From the cell containing the given text, extract its center point as [X, Y] coordinate. 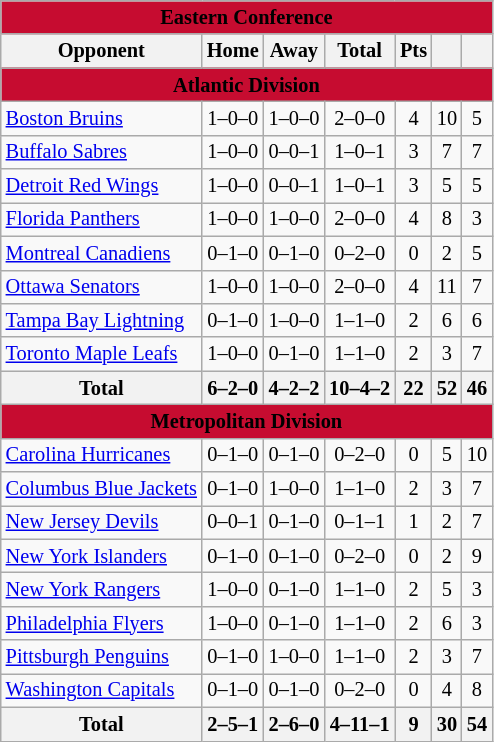
Buffalo Sabres [102, 152]
1 [414, 522]
Eastern Conference [246, 17]
Ottawa Senators [102, 287]
Montreal Canadiens [102, 253]
11 [447, 287]
4–11–1 [360, 724]
2–5–1 [233, 724]
4–2–2 [294, 388]
New York Rangers [102, 589]
New York Islanders [102, 556]
Pts [414, 51]
6–2–0 [233, 388]
Carolina Hurricanes [102, 455]
Toronto Maple Leafs [102, 354]
Detroit Red Wings [102, 186]
Columbus Blue Jackets [102, 489]
0–1–1 [360, 522]
Away [294, 51]
Atlantic Division [246, 85]
46 [477, 388]
2–6–0 [294, 724]
Florida Panthers [102, 219]
Home [233, 51]
New Jersey Devils [102, 522]
Tampa Bay Lightning [102, 320]
54 [477, 724]
30 [447, 724]
Opponent [102, 51]
Pittsburgh Penguins [102, 657]
Philadelphia Flyers [102, 623]
10–4–2 [360, 388]
22 [414, 388]
Metropolitan Division [246, 421]
52 [447, 388]
Washington Capitals [102, 690]
Boston Bruins [102, 118]
